Output the [X, Y] coordinate of the center of the cell containing the given text.  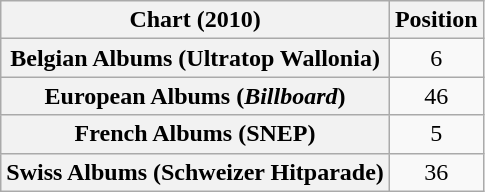
Swiss Albums (Schweizer Hitparade) [196, 172]
5 [436, 134]
French Albums (SNEP) [196, 134]
European Albums (Billboard) [196, 96]
Belgian Albums (Ultratop Wallonia) [196, 58]
46 [436, 96]
Chart (2010) [196, 20]
6 [436, 58]
Position [436, 20]
36 [436, 172]
